Extract the [X, Y] coordinate from the center of the cell holding the provided text.  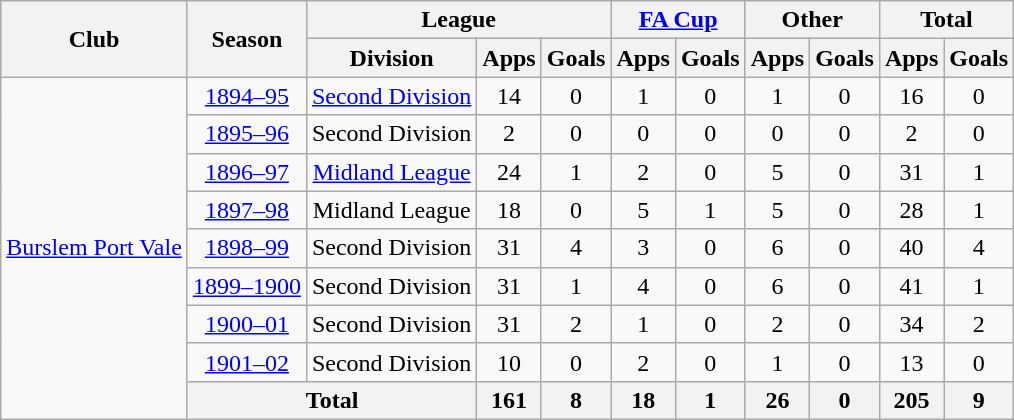
1896–97 [246, 172]
Club [94, 39]
1895–96 [246, 134]
13 [911, 362]
Burslem Port Vale [94, 248]
FA Cup [678, 20]
1901–02 [246, 362]
24 [509, 172]
1898–99 [246, 248]
40 [911, 248]
8 [576, 400]
34 [911, 324]
14 [509, 96]
League [458, 20]
1899–1900 [246, 286]
1900–01 [246, 324]
28 [911, 210]
161 [509, 400]
Other [812, 20]
Season [246, 39]
41 [911, 286]
9 [979, 400]
205 [911, 400]
1894–95 [246, 96]
Division [391, 58]
16 [911, 96]
26 [777, 400]
1897–98 [246, 210]
10 [509, 362]
3 [643, 248]
